Search for the cell housing the specified text and yield its (x, y) center coordinate. 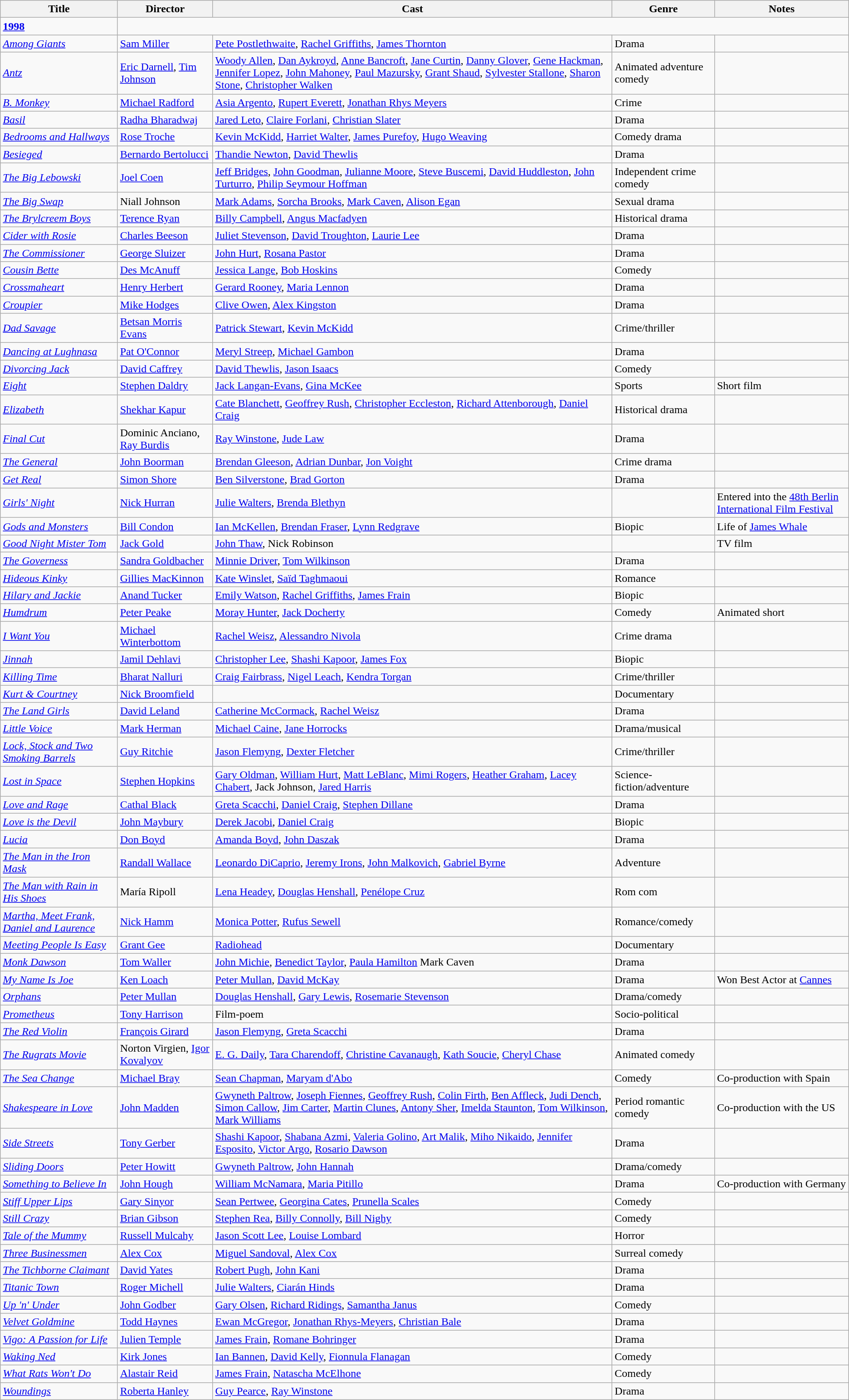
Norton Virgien, Igor Kovalyov (165, 1055)
Julie Walters, Brenda Blethyn (413, 502)
Gerard Rooney, Maria Lennon (413, 288)
The General (59, 462)
Clive Owen, Alex Kingston (413, 305)
Patrick Stewart, Kevin McKidd (413, 328)
Bedrooms and Hallways (59, 137)
Peter Howitt (165, 1166)
The Tichborne Claimant (59, 1270)
Rom com (664, 892)
Pat O'Connor (165, 351)
Entered into the 48th Berlin International Film Festival (781, 502)
Jack Langan-Evans, Gina McKee (413, 386)
Nick Broomfield (165, 694)
Thandie Newton, David Thewlis (413, 154)
Sliding Doors (59, 1166)
George Sluizer (165, 253)
Sandra Goldbacher (165, 561)
Don Boyd (165, 839)
Jeff Bridges, John Goodman, Julianne Moore, Steve Buscemi, David Huddleston, John Turturro, Philip Seymour Hoffman (413, 178)
Dad Savage (59, 328)
The Man in the Iron Mask (59, 863)
Joel Coen (165, 178)
Crime (664, 102)
Christopher Lee, Shashi Kapoor, James Fox (413, 659)
Rose Troche (165, 137)
Jamil Dehlavi (165, 659)
Charles Beeson (165, 235)
Ray Winstone, Jude Law (413, 439)
Nick Hurran (165, 502)
The Man with Rain in His Shoes (59, 892)
The Commissioner (59, 253)
John Maybury (165, 822)
Drama/musical (664, 728)
Roberta Hanley (165, 1391)
Independent crime comedy (664, 178)
Lock, Stock and Two Smoking Barrels (59, 752)
Douglas Henshall, Gary Lewis, Rosemarie Stevenson (413, 997)
Roger Michell (165, 1288)
Life of James Whale (781, 526)
Genre (664, 9)
Surreal comedy (664, 1253)
The Big Swap (59, 201)
Ken Loach (165, 980)
Three Businessmen (59, 1253)
Brian Gibson (165, 1218)
Tony Gerber (165, 1143)
Mark Herman (165, 728)
Jared Leto, Claire Forlani, Christian Slater (413, 120)
Jason Flemyng, Greta Scacchi (413, 1031)
Cast (413, 9)
My Name Is Joe (59, 980)
Brendan Gleeson, Adrian Dunbar, Jon Voight (413, 462)
Stephen Daldry (165, 386)
Guy Ritchie (165, 752)
I Want You (59, 636)
Adventure (664, 863)
Good Night Mister Tom (59, 543)
Moray Hunter, Jack Docherty (413, 613)
James Frain, Romane Bohringer (413, 1339)
Romance/comedy (664, 922)
Vigo: A Passion for Life (59, 1339)
Emily Watson, Rachel Griffiths, James Frain (413, 595)
Cate Blanchett, Geoffrey Rush, Christopher Eccleston, Richard Attenborough, Daniel Craig (413, 409)
The Land Girls (59, 711)
Romance (664, 578)
Hilary and Jackie (59, 595)
Director (165, 9)
Greta Scacchi, Daniel Craig, Stephen Dillane (413, 805)
The Big Lebowski (59, 178)
Besieged (59, 154)
Prometheus (59, 1014)
Monica Potter, Rufus Sewell (413, 922)
Final Cut (59, 439)
Craig Fairbrass, Nigel Leach, Kendra Torgan (413, 677)
John Boorman (165, 462)
Shakespeare in Love (59, 1107)
Kate Winslet, Saïd Taghmaoui (413, 578)
Stephen Hopkins (165, 781)
Bernardo Bertolucci (165, 154)
Alex Cox (165, 1253)
Hideous Kinky (59, 578)
Bharat Nalluri (165, 677)
Gillies MacKinnon (165, 578)
Amanda Boyd, John Daszak (413, 839)
Comedy drama (664, 137)
Eight (59, 386)
Henry Herbert (165, 288)
Jinnah (59, 659)
Kevin McKidd, Harriet Walter, James Purefoy, Hugo Weaving (413, 137)
Gary Oldman, William Hurt, Matt LeBlanc, Mimi Rogers, Heather Graham, Lacey Chabert, Jack Johnson, Jared Harris (413, 781)
Betsan Morris Evans (165, 328)
Humdrum (59, 613)
Ian McKellen, Brendan Fraser, Lynn Redgrave (413, 526)
Derek Jacobi, Daniel Craig (413, 822)
Michael Radford (165, 102)
Get Real (59, 479)
Velvet Goldmine (59, 1322)
Cathal Black (165, 805)
Jessica Lange, Bob Hoskins (413, 270)
Side Streets (59, 1143)
Jack Gold (165, 543)
François Girard (165, 1031)
Sean Pertwee, Georgina Cates, Prunella Scales (413, 1201)
Alastair Reid (165, 1374)
The Brylcreem Boys (59, 218)
Dancing at Lughnasa (59, 351)
Gary Olsen, Richard Ridings, Samantha Janus (413, 1305)
Billy Campbell, Angus Macfadyen (413, 218)
Tom Waller (165, 962)
David Thewlis, Jason Isaacs (413, 369)
Terence Ryan (165, 218)
The Rugrats Movie (59, 1055)
Orphans (59, 997)
Kirk Jones (165, 1356)
John Godber (165, 1305)
Todd Haynes (165, 1322)
Science-fiction/adventure (664, 781)
Love and Rage (59, 805)
Antz (59, 73)
Waking Ned (59, 1356)
Leonardo DiCaprio, Jeremy Irons, John Malkovich, Gabriel Byrne (413, 863)
Cider with Rosie (59, 235)
Julien Temple (165, 1339)
Film-poem (413, 1014)
John Hough (165, 1184)
Elizabeth (59, 409)
Stiff Upper Lips (59, 1201)
Still Crazy (59, 1218)
The Red Violin (59, 1031)
1998 (59, 26)
Stephen Rea, Billy Connolly, Bill Nighy (413, 1218)
Sexual drama (664, 201)
Co-production with Spain (781, 1078)
Anand Tucker (165, 595)
Crossmaheart (59, 288)
Socio-political (664, 1014)
Croupier (59, 305)
Little Voice (59, 728)
Basil (59, 120)
Sports (664, 386)
Russell Mulcahy (165, 1235)
Rachel Weisz, Alessandro Nivola (413, 636)
María Ripoll (165, 892)
Animated comedy (664, 1055)
Jason Flemyng, Dexter Fletcher (413, 752)
John Madden (165, 1107)
Shashi Kapoor, Shabana Azmi, Valeria Golino, Art Malik, Miho Nikaido, Jennifer Esposito, Victor Argo, Rosario Dawson (413, 1143)
Cousin Bette (59, 270)
B. Monkey (59, 102)
Period romantic comedy (664, 1107)
Meryl Streep, Michael Gambon (413, 351)
Jason Scott Lee, Louise Lombard (413, 1235)
Julie Walters, Ciarán Hinds (413, 1288)
Juliet Stevenson, David Troughton, Laurie Lee (413, 235)
Tale of the Mummy (59, 1235)
Notes (781, 9)
Mike Hodges (165, 305)
Lucia (59, 839)
TV film (781, 543)
Woundings (59, 1391)
Lena Headey, Douglas Henshall, Penélope Cruz (413, 892)
Sean Chapman, Maryam d'Abo (413, 1078)
James Frain, Natascha McElhone (413, 1374)
Peter Mullan, David McKay (413, 980)
Horror (664, 1235)
Among Giants (59, 44)
William McNamara, Maria Pitillo (413, 1184)
Lost in Space (59, 781)
Peter Peake (165, 613)
Guy Pearce, Ray Winstone (413, 1391)
Michael Winterbottom (165, 636)
Monk Dawson (59, 962)
Simon Shore (165, 479)
Ewan McGregor, Jonathan Rhys-Meyers, Christian Bale (413, 1322)
The Governess (59, 561)
Minnie Driver, Tom Wilkinson (413, 561)
Titanic Town (59, 1288)
Eric Darnell, Tim Johnson (165, 73)
Tony Harrison (165, 1014)
Gwyneth Paltrow, John Hannah (413, 1166)
Catherine McCormack, Rachel Weisz (413, 711)
Sam Miller (165, 44)
Bill Condon (165, 526)
Radha Bharadwaj (165, 120)
Asia Argento, Rupert Everett, Jonathan Rhys Meyers (413, 102)
Co-production with the US (781, 1107)
Nick Hamm (165, 922)
Michael Caine, Jane Horrocks (413, 728)
Divorcing Jack (59, 369)
Ben Silverstone, Brad Gorton (413, 479)
Title (59, 9)
Des McAnuff (165, 270)
Radiohead (413, 945)
Peter Mullan (165, 997)
David Yates (165, 1270)
Niall Johnson (165, 201)
Killing Time (59, 677)
Something to Believe In (59, 1184)
David Leland (165, 711)
E. G. Daily, Tara Charendoff, Christine Cavanaugh, Kath Soucie, Cheryl Chase (413, 1055)
The Sea Change (59, 1078)
Girls' Night (59, 502)
Miguel Sandoval, Alex Cox (413, 1253)
Animated adventure comedy (664, 73)
John Michie, Benedict Taylor, Paula Hamilton Mark Caven (413, 962)
Co-production with Germany (781, 1184)
Up 'n' Under (59, 1305)
Mark Adams, Sorcha Brooks, Mark Caven, Alison Egan (413, 201)
Michael Bray (165, 1078)
Randall Wallace (165, 863)
Gods and Monsters (59, 526)
Pete Postlethwaite, Rachel Griffiths, James Thornton (413, 44)
Short film (781, 386)
Love is the Devil (59, 822)
Gary Sinyor (165, 1201)
Kurt & Courtney (59, 694)
Meeting People Is Easy (59, 945)
Martha, Meet Frank, Daniel and Laurence (59, 922)
Grant Gee (165, 945)
John Hurt, Rosana Pastor (413, 253)
What Rats Won't Do (59, 1374)
John Thaw, Nick Robinson (413, 543)
Won Best Actor at Cannes (781, 980)
Ian Bannen, David Kelly, Fionnula Flanagan (413, 1356)
Animated short (781, 613)
Dominic Anciano, Ray Burdis (165, 439)
Robert Pugh, John Kani (413, 1270)
Shekhar Kapur (165, 409)
David Caffrey (165, 369)
